Return the [x, y] coordinate for the center point of the cell that contains the specified text.  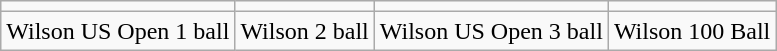
Wilson 100 Ball [692, 31]
Wilson 2 ball [304, 31]
Wilson US Open 1 ball [118, 31]
Wilson US Open 3 ball [491, 31]
